Provide the (x, y) coordinate of the cell's center where the given text is located.  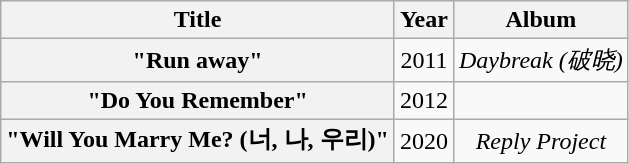
2012 (424, 100)
Daybreak (破晓) (540, 60)
"Run away" (198, 60)
Album (540, 20)
"Do You Remember" (198, 100)
2020 (424, 140)
Reply Project (540, 140)
Year (424, 20)
2011 (424, 60)
Title (198, 20)
"Will You Marry Me? (너, 나, 우리)" (198, 140)
